Extract the (x, y) coordinate from the center of the cell holding the provided text.  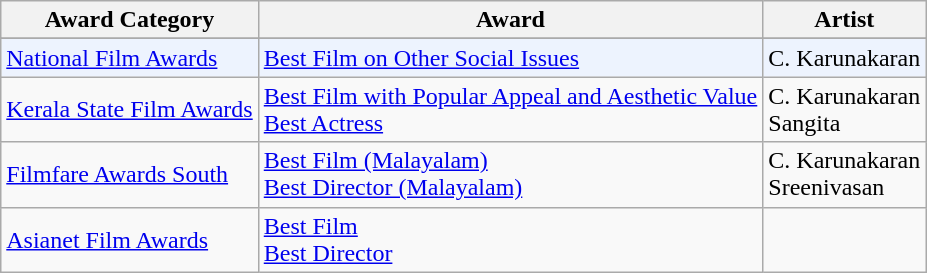
Best Film Best Director (510, 240)
Best Film with Popular Appeal and Aesthetic Value Best Actress (510, 110)
National Film Awards (130, 58)
Kerala State Film Awards (130, 110)
C. Karunakaran (844, 58)
Best Film (Malayalam)Best Director (Malayalam) (510, 174)
Filmfare Awards South (130, 174)
Best Film on Other Social Issues (510, 58)
Award (510, 20)
Artist (844, 20)
C. KarunakaranSreenivasan (844, 174)
C. KarunakaranSangita (844, 110)
Award Category (130, 20)
Asianet Film Awards (130, 240)
